Output the (x, y) coordinate of the center of the cell containing the given text.  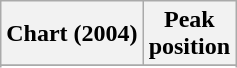
Chart (2004) (72, 34)
Peakposition (189, 34)
